Find where the given text appears and provide that cell's center as (X, Y) coordinate. 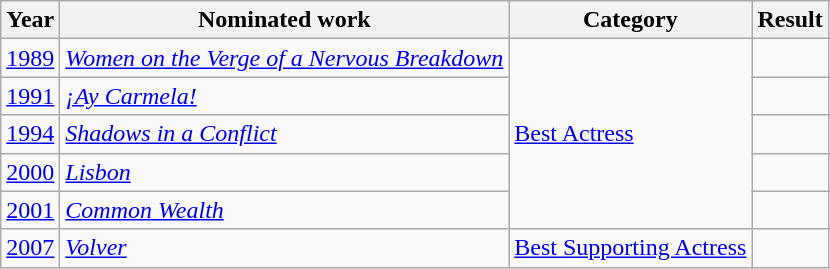
Shadows in a Conflict (284, 134)
Best Actress (630, 134)
2000 (30, 172)
Women on the Verge of a Nervous Breakdown (284, 58)
Nominated work (284, 20)
Volver (284, 248)
1989 (30, 58)
Common Wealth (284, 210)
Category (630, 20)
1994 (30, 134)
Result (790, 20)
2001 (30, 210)
¡Ay Carmela! (284, 96)
Best Supporting Actress (630, 248)
2007 (30, 248)
Year (30, 20)
Lisbon (284, 172)
1991 (30, 96)
